Detect which cell encompasses the target text, then output its (X, Y) center coordinate. 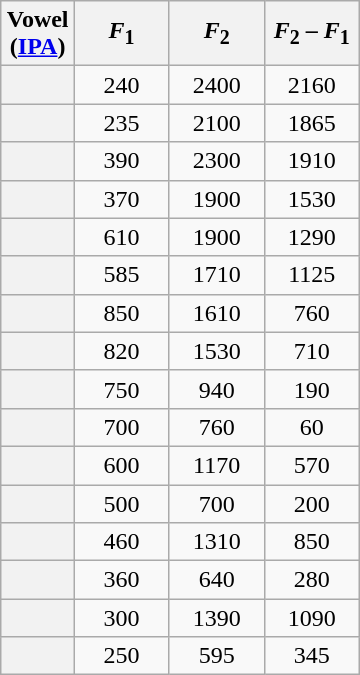
2400 (216, 85)
1170 (216, 465)
280 (312, 580)
190 (312, 389)
60 (312, 427)
610 (122, 237)
F2 – F1 (312, 34)
Vowel(IPA) (38, 34)
1910 (312, 161)
1310 (216, 542)
1125 (312, 275)
1865 (312, 123)
750 (122, 389)
370 (122, 199)
710 (312, 351)
200 (312, 503)
360 (122, 580)
300 (122, 618)
240 (122, 85)
595 (216, 656)
2100 (216, 123)
1390 (216, 618)
820 (122, 351)
390 (122, 161)
1710 (216, 275)
235 (122, 123)
640 (216, 580)
250 (122, 656)
460 (122, 542)
570 (312, 465)
345 (312, 656)
F1 (122, 34)
F2 (216, 34)
585 (122, 275)
500 (122, 503)
1090 (312, 618)
1610 (216, 313)
1290 (312, 237)
2160 (312, 85)
940 (216, 389)
2300 (216, 161)
600 (122, 465)
